Identify which cell holds the provided text, then report its [x, y] central coordinate. 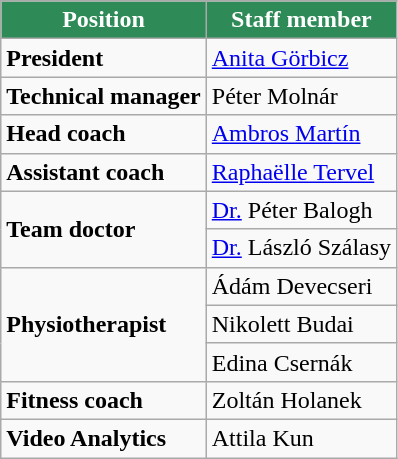
Ádám Devecseri [301, 286]
Staff member [301, 20]
Team doctor [104, 229]
Anita Görbicz [301, 58]
Nikolett Budai [301, 324]
Ambros Martín [301, 134]
Technical manager [104, 96]
Edina Csernák [301, 362]
Fitness coach [104, 400]
Dr. Péter Balogh [301, 210]
Dr. László Szálasy [301, 248]
Péter Molnár [301, 96]
Attila Kun [301, 438]
Position [104, 20]
Physiotherapist [104, 324]
Assistant coach [104, 172]
President [104, 58]
Head coach [104, 134]
Raphaëlle Tervel [301, 172]
Zoltán Holanek [301, 400]
Video Analytics [104, 438]
